Return the (X, Y) coordinate for the center point of the cell that contains the specified text.  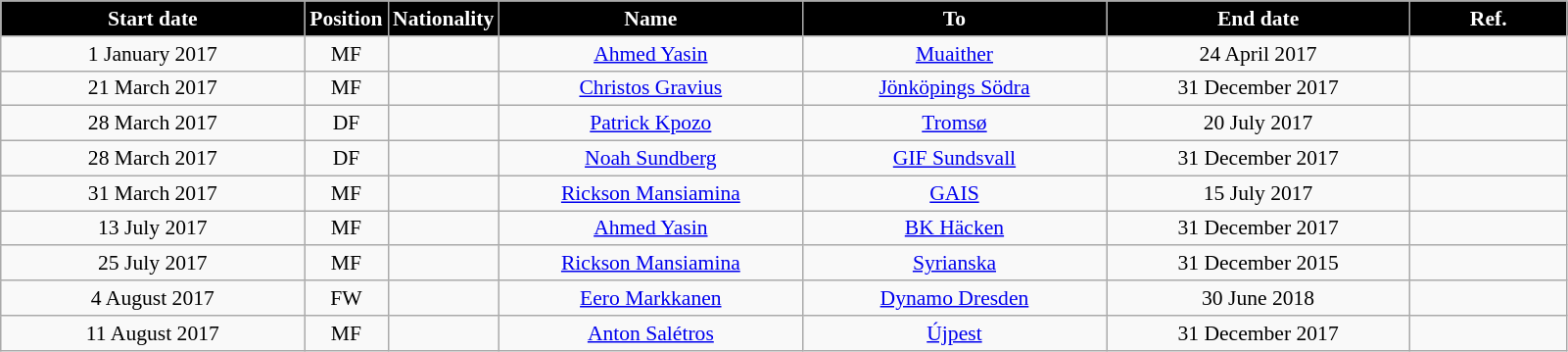
To (954, 19)
Dynamo Dresden (954, 298)
GIF Sundsvall (954, 159)
Újpest (954, 333)
24 April 2017 (1259, 54)
BK Häcken (954, 228)
11 August 2017 (153, 333)
Eero Markkanen (650, 298)
Christos Gravius (650, 88)
21 March 2017 (153, 88)
30 June 2018 (1259, 298)
31 March 2017 (153, 193)
Ref. (1489, 19)
Noah Sundberg (650, 159)
4 August 2017 (153, 298)
FW (347, 298)
25 July 2017 (153, 264)
Nationality (443, 19)
Syrianska (954, 264)
Muaither (954, 54)
Jönköpings Södra (954, 88)
Anton Salétros (650, 333)
Position (347, 19)
Patrick Kpozo (650, 124)
Start date (153, 19)
GAIS (954, 193)
End date (1259, 19)
Tromsø (954, 124)
13 July 2017 (153, 228)
20 July 2017 (1259, 124)
31 December 2015 (1259, 264)
15 July 2017 (1259, 193)
1 January 2017 (153, 54)
Name (650, 19)
